Provide the (X, Y) coordinate of the cell's center where the given text is located.  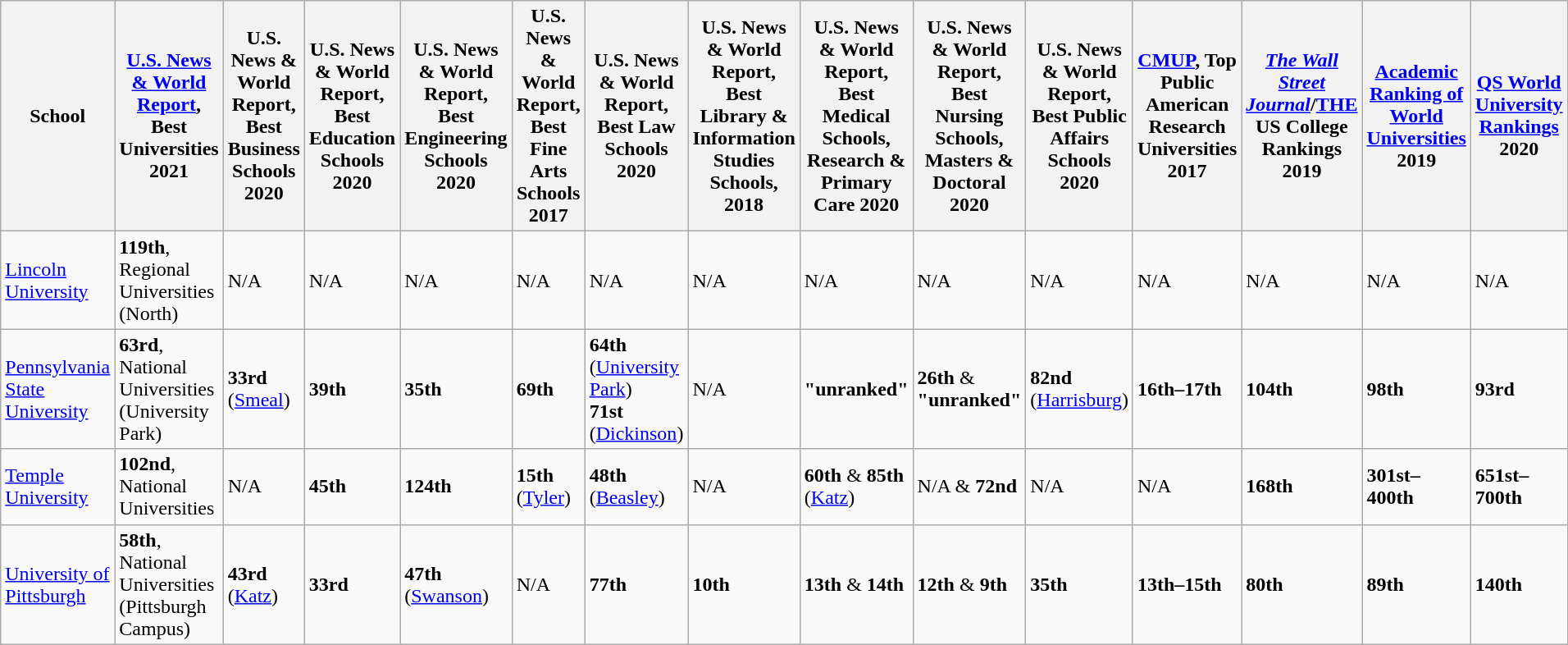
651st–700th (1519, 487)
93rd (1519, 389)
CMUP, Top Public American Research Universities 2017 (1187, 117)
U.S. News & World Report, Best Business Schools 2020 (264, 117)
12th & 9th (969, 584)
13th–15th (1187, 584)
The Wall Street Journal/THE US College Rankings 2019 (1302, 117)
U.S. News & World Report, Best Education Schools 2020 (352, 117)
U.S. News & World Report, Best Engineering Schools 2020 (456, 117)
University of Pittsburgh (57, 584)
58th, National Universities (Pittsburgh Campus) (169, 584)
39th (352, 389)
45th (352, 487)
16th–17th (1187, 389)
33rd (352, 584)
124th (456, 487)
47th (Swanson) (456, 584)
102nd, National Universities (169, 487)
U.S. News & World Report, Best Law Schools 2020 (636, 117)
33rd (Smeal) (264, 389)
89th (1416, 584)
48th (Beasley) (636, 487)
301st–400th (1416, 487)
60th & 85th (Katz) (856, 487)
QS World University Rankings 2020 (1519, 117)
104th (1302, 389)
13th & 14th (856, 584)
15th (Tyler) (548, 487)
64th (University Park)71st (Dickinson) (636, 389)
82nd(Harrisburg) (1079, 389)
98th (1416, 389)
U.S. News & World Report, Best Library & Information Studies Schools, 2018 (744, 117)
Lincoln University (57, 281)
School (57, 117)
N/A & 72nd (969, 487)
63rd, National Universities (University Park) (169, 389)
Academic Ranking of World Universities 2019 (1416, 117)
10th (744, 584)
U.S. News & World Report, Best Medical Schools, Research & Primary Care 2020 (856, 117)
77th (636, 584)
168th (1302, 487)
119th, Regional Universities (North) (169, 281)
43rd (Katz) (264, 584)
U.S. News & World Report, Best Nursing Schools, Masters & Doctoral 2020 (969, 117)
69th (548, 389)
U.S. News & World Report, Best Fine Arts Schools 2017 (548, 117)
140th (1519, 584)
"unranked" (856, 389)
Temple University (57, 487)
U.S. News & World Report, Best Public Affairs Schools 2020 (1079, 117)
U.S. News & World Report, Best Universities 2021 (169, 117)
Pennsylvania State University (57, 389)
26th & "unranked" (969, 389)
80th (1302, 584)
